Return [x, y] of the center of cell containing provided text 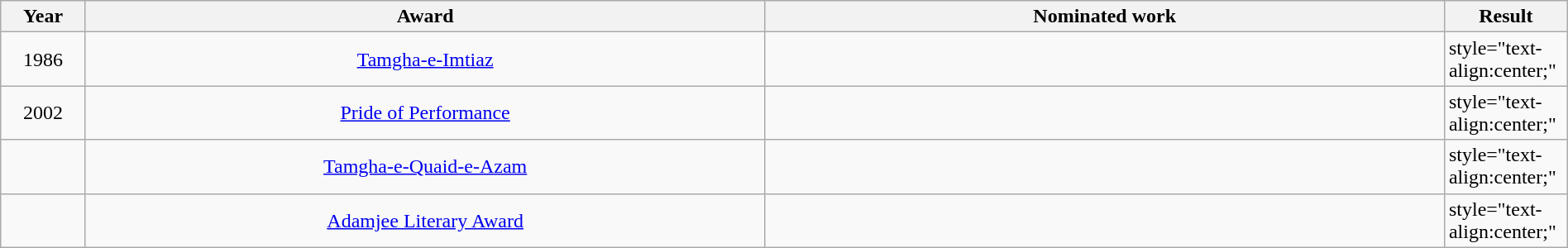
Award [425, 17]
2002 [43, 112]
Pride of Performance [425, 112]
Tamgha-e-Imtiaz [425, 60]
Nominated work [1105, 17]
Year [43, 17]
Result [1505, 17]
Adamjee Literary Award [425, 220]
Tamgha-e-Quaid-e-Azam [425, 167]
1986 [43, 60]
